Determine the [x, y] coordinate at the center of the cell enclosing the given text.  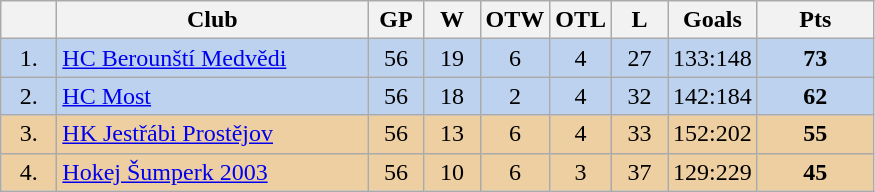
37 [640, 172]
55 [815, 134]
OTL [581, 20]
3. [29, 134]
1. [29, 58]
GP [396, 20]
Club [212, 20]
OTW [515, 20]
HC Most [212, 96]
10 [452, 172]
HK Jestřábi Prostějov [212, 134]
Hokej Šumperk 2003 [212, 172]
62 [815, 96]
142:184 [713, 96]
4. [29, 172]
3 [581, 172]
133:148 [713, 58]
2 [515, 96]
13 [452, 134]
19 [452, 58]
2. [29, 96]
Goals [713, 20]
152:202 [713, 134]
27 [640, 58]
W [452, 20]
129:229 [713, 172]
Pts [815, 20]
32 [640, 96]
73 [815, 58]
33 [640, 134]
18 [452, 96]
HC Berounští Medvědi [212, 58]
L [640, 20]
45 [815, 172]
